Search for the cell housing the specified text and yield its (x, y) center coordinate. 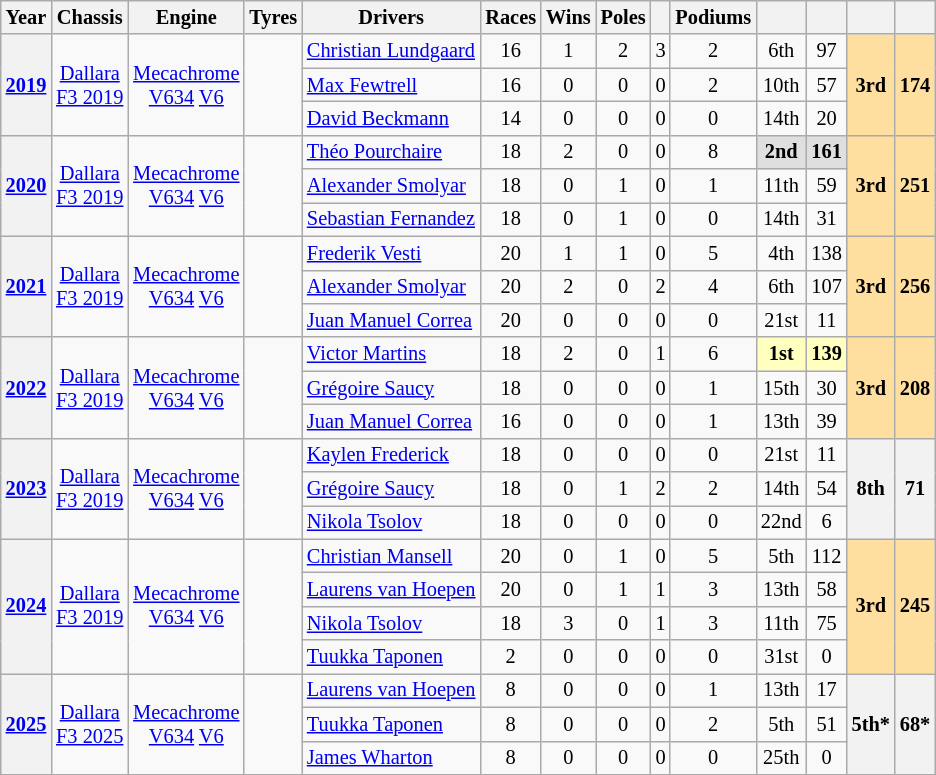
71 (915, 488)
2020 (26, 186)
5th* (871, 724)
161 (826, 152)
4th (781, 253)
97 (826, 51)
25th (781, 758)
51 (826, 724)
112 (826, 556)
138 (826, 253)
39 (826, 421)
208 (915, 388)
Drivers (391, 17)
139 (826, 354)
2022 (26, 388)
4 (713, 287)
2024 (26, 606)
30 (826, 388)
1st (781, 354)
58 (826, 589)
2023 (26, 488)
Kaylen Frederick (391, 455)
DallaraF3 2025 (90, 724)
Podiums (713, 17)
David Beckmann (391, 118)
256 (915, 286)
75 (826, 623)
2nd (781, 152)
Year (26, 17)
Sebastian Fernandez (391, 219)
10th (781, 85)
17 (826, 690)
107 (826, 287)
57 (826, 85)
2019 (26, 84)
31 (826, 219)
Max Fewtrell (391, 85)
Wins (568, 17)
Frederik Vesti (391, 253)
59 (826, 186)
15th (781, 388)
Christian Lundgaard (391, 51)
251 (915, 186)
174 (915, 84)
Chassis (90, 17)
14 (510, 118)
James Wharton (391, 758)
Engine (186, 17)
Races (510, 17)
22nd (781, 522)
54 (826, 489)
Théo Pourchaire (391, 152)
Poles (624, 17)
Christian Mansell (391, 556)
2021 (26, 286)
Tyres (273, 17)
245 (915, 606)
8th (871, 488)
31st (781, 657)
2025 (26, 724)
68* (915, 724)
Victor Martins (391, 354)
